For the text-containing cell, return its midpoint in (x, y) coordinate format. 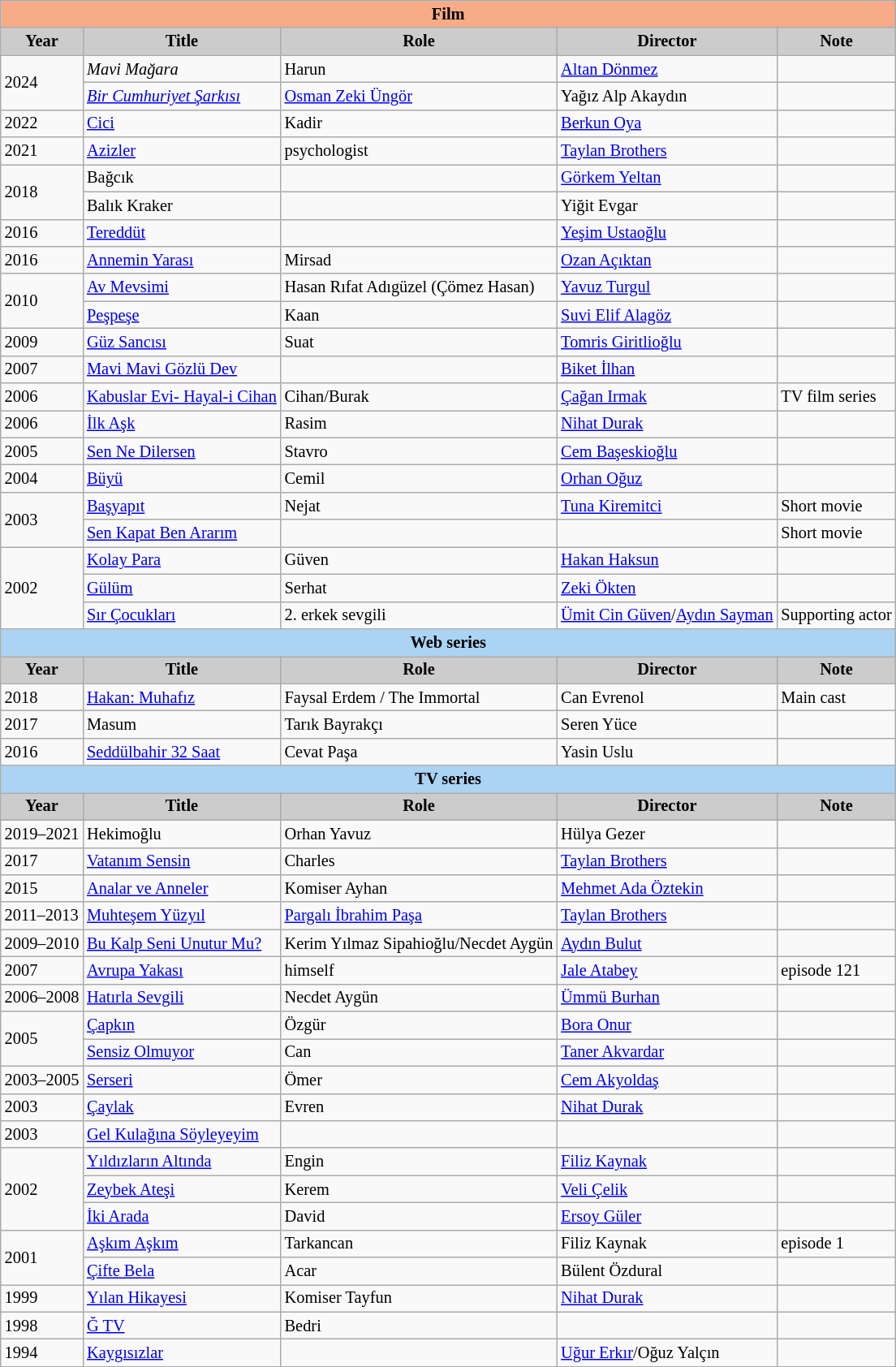
2011–2013 (42, 916)
Mavi Mağara (182, 69)
Osman Zeki Üngör (419, 96)
TV series (448, 779)
2010 (42, 300)
Vatanım Sensin (182, 861)
episode 121 (836, 970)
Seddülbahir 32 Saat (182, 752)
Biket İlhan (667, 369)
Cem Akyoldaş (667, 1080)
Hekimoğlu (182, 834)
Mehmet Ada Öztekin (667, 888)
Görkem Yeltan (667, 178)
Nejat (419, 506)
Yasin Uslu (667, 752)
2001 (42, 1257)
Gel Kulağına Söyleyeyim (182, 1134)
Peşpeşe (182, 315)
Veli Çelik (667, 1189)
Orhan Yavuz (419, 834)
Balık Kraker (182, 205)
Kaan (419, 315)
2009–2010 (42, 943)
Aydın Bulut (667, 943)
Altan Dönmez (667, 69)
Hasan Rıfat Adıgüzel (Çömez Hasan) (419, 287)
Can Evrenol (667, 697)
Film (448, 14)
Yavuz Turgul (667, 287)
Annemin Yarası (182, 260)
Uğur Erkır/Oğuz Yalçın (667, 1353)
David (419, 1216)
Stavro (419, 451)
Çapkın (182, 1025)
Serhat (419, 588)
Sen Ne Dilersen (182, 451)
Bedri (419, 1326)
Cihan/Burak (419, 397)
1999 (42, 1298)
2015 (42, 888)
1998 (42, 1326)
Kolay Para (182, 560)
Çifte Bela (182, 1271)
Av Mevsimi (182, 287)
Evren (419, 1107)
TV film series (836, 397)
Güz Sancısı (182, 342)
1994 (42, 1353)
Tarkancan (419, 1244)
episode 1 (836, 1244)
İlk Aşk (182, 424)
2021 (42, 151)
Cici (182, 123)
Can (419, 1052)
Kerem (419, 1189)
Sır Çocukları (182, 615)
Zeki Ökten (667, 588)
Berkun Oya (667, 123)
2009 (42, 342)
Kabuslar Evi- Hayal-i Cihan (182, 397)
Tereddüt (182, 233)
Web series (448, 642)
Faysal Erdem / The Immortal (419, 697)
Çağan Irmak (667, 397)
Bülent Özdural (667, 1271)
2022 (42, 123)
Mavi Mavi Gözlü Dev (182, 369)
Ersoy Güler (667, 1216)
Komiser Ayhan (419, 888)
Analar ve Anneler (182, 888)
Yağız Alp Akaydın (667, 96)
Hatırla Sevgili (182, 998)
Ümmü Burhan (667, 998)
2006–2008 (42, 998)
Çaylak (182, 1107)
Özgür (419, 1025)
Yeşim Ustaoğlu (667, 233)
Tarık Bayrakçı (419, 724)
Suat (419, 342)
Avrupa Yakası (182, 970)
Rasim (419, 424)
Hakan Haksun (667, 560)
Main cast (836, 697)
Yılan Hikayesi (182, 1298)
Ümit Cin Güven/Aydın Sayman (667, 615)
Harun (419, 69)
2024 (42, 83)
Acar (419, 1271)
Büyü (182, 478)
Pargalı İbrahim Paşa (419, 916)
Güven (419, 560)
Kerim Yılmaz Sipahioğlu/Necdet Aygün (419, 943)
Masum (182, 724)
Azizler (182, 151)
Zeybek Ateşi (182, 1189)
2019–2021 (42, 834)
Tuna Kiremitci (667, 506)
Komiser Tayfun (419, 1298)
Muhteşem Yüzyıl (182, 916)
Mirsad (419, 260)
Serseri (182, 1080)
Kadir (419, 123)
Gülüm (182, 588)
himself (419, 970)
Charles (419, 861)
Başyapıt (182, 506)
Sen Kapat Ben Ararım (182, 533)
Cevat Paşa (419, 752)
Necdet Aygün (419, 998)
Sensiz Olmuyor (182, 1052)
İki Arada (182, 1216)
Aşkım Aşkım (182, 1244)
Suvi Elif Alagöz (667, 315)
2. erkek sevgili (419, 615)
Hülya Gezer (667, 834)
Seren Yüce (667, 724)
Bağcık (182, 178)
Bu Kalp Seni Unutur Mu? (182, 943)
Supporting actor (836, 615)
Bir Cumhuriyet Şarkısı (182, 96)
Cem Başeskioğlu (667, 451)
Yıldızların Altında (182, 1162)
2004 (42, 478)
Ozan Açıktan (667, 260)
Kaygısızlar (182, 1353)
Ğ TV (182, 1326)
psychologist (419, 151)
Hakan: Muhafız (182, 697)
2003–2005 (42, 1080)
Bora Onur (667, 1025)
Tomris Giritlioğlu (667, 342)
Jale Atabey (667, 970)
Yiğit Evgar (667, 205)
Cemil (419, 478)
Taner Akvardar (667, 1052)
Orhan Oğuz (667, 478)
Ömer (419, 1080)
Engin (419, 1162)
